From the cell containing the given text, extract its center point as [X, Y] coordinate. 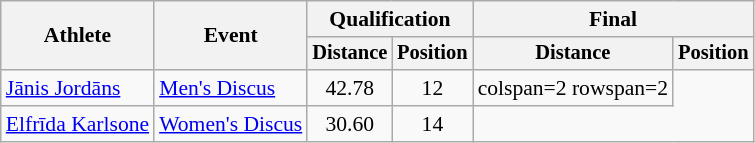
Men's Discus [230, 88]
colspan=2 rowspan=2 [574, 88]
Athlete [78, 36]
Jānis Jordāns [78, 88]
Women's Discus [230, 124]
Qualification [390, 19]
Final [614, 19]
14 [432, 124]
12 [432, 88]
Event [230, 36]
30.60 [350, 124]
Elfrīda Karlsone [78, 124]
42.78 [350, 88]
